Provide the (X, Y) coordinate of the cell's center where the given text is located.  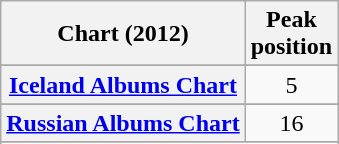
Russian Albums Chart (123, 123)
5 (291, 85)
Peakposition (291, 34)
16 (291, 123)
Chart (2012) (123, 34)
Iceland Albums Chart (123, 85)
